Provide the (x, y) coordinate of the cell's center where the given text is located.  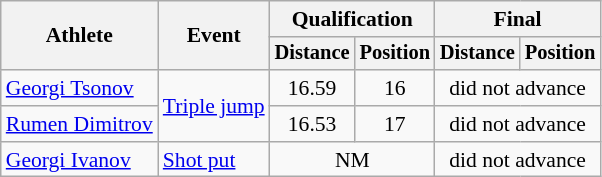
Final (518, 19)
Rumen Dimitrov (80, 124)
Athlete (80, 36)
16.59 (312, 88)
Triple jump (214, 106)
17 (395, 124)
16 (395, 88)
16.53 (312, 124)
Qualification (352, 19)
Georgi Tsonov (80, 88)
Event (214, 36)
